For the text-containing cell, return its midpoint in [X, Y] coordinate format. 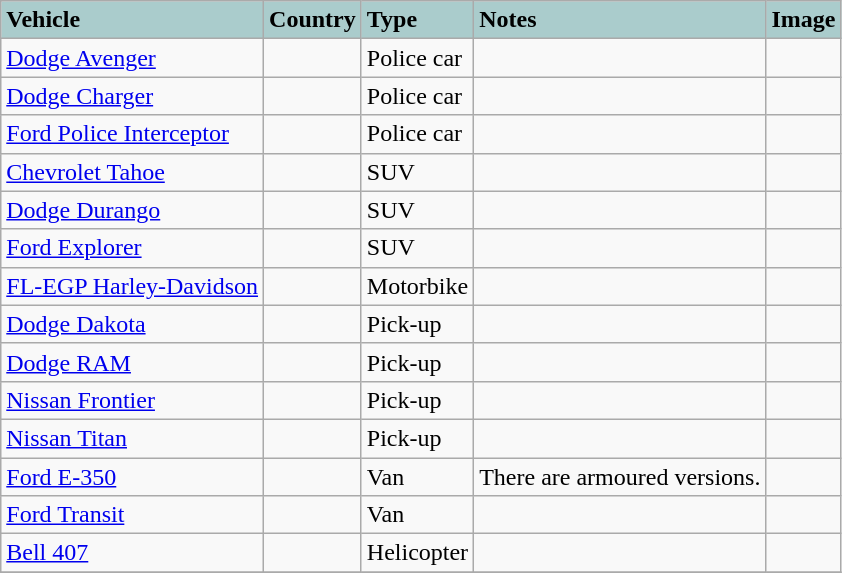
Notes [620, 20]
Dodge RAM [132, 362]
Ford Transit [132, 515]
Type [417, 20]
Nissan Frontier [132, 400]
Ford E-350 [132, 477]
Dodge Durango [132, 210]
Country [313, 20]
Dodge Dakota [132, 324]
FL-EGP Harley-Davidson [132, 286]
Ford Explorer [132, 248]
Motorbike [417, 286]
Helicopter [417, 553]
Chevrolet Tahoe [132, 172]
Vehicle [132, 20]
Bell 407 [132, 553]
Ford Police Interceptor [132, 134]
Dodge Charger [132, 96]
There are armoured versions. [620, 477]
Nissan Titan [132, 438]
Dodge Avenger [132, 58]
Image [804, 20]
